From the cell containing the given text, extract its center point as [x, y] coordinate. 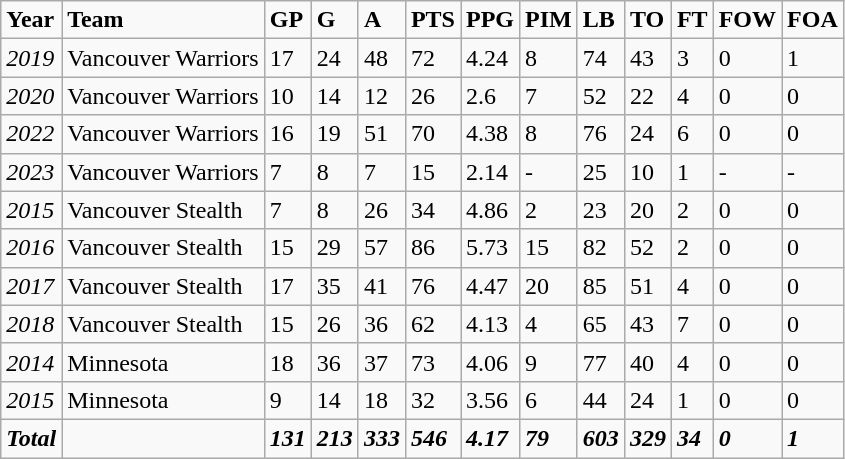
FOW [747, 20]
40 [648, 362]
A [382, 20]
2.14 [490, 172]
12 [382, 96]
4.24 [490, 58]
86 [432, 248]
2023 [32, 172]
PIM [549, 20]
2019 [32, 58]
329 [648, 438]
TO [648, 20]
4.06 [490, 362]
41 [382, 286]
3 [692, 58]
2022 [32, 134]
74 [600, 58]
LB [600, 20]
22 [648, 96]
72 [432, 58]
4.86 [490, 210]
19 [334, 134]
32 [432, 400]
213 [334, 438]
546 [432, 438]
333 [382, 438]
4.13 [490, 324]
4.38 [490, 134]
35 [334, 286]
4.47 [490, 286]
65 [600, 324]
37 [382, 362]
77 [600, 362]
2014 [32, 362]
Team [164, 20]
16 [288, 134]
23 [600, 210]
FT [692, 20]
4.17 [490, 438]
5.73 [490, 248]
70 [432, 134]
Total [32, 438]
25 [600, 172]
3.56 [490, 400]
85 [600, 286]
G [334, 20]
62 [432, 324]
2016 [32, 248]
44 [600, 400]
29 [334, 248]
FOA [813, 20]
PTS [432, 20]
Year [32, 20]
73 [432, 362]
131 [288, 438]
2017 [32, 286]
82 [600, 248]
GP [288, 20]
2.6 [490, 96]
48 [382, 58]
2018 [32, 324]
PPG [490, 20]
79 [549, 438]
2020 [32, 96]
57 [382, 248]
603 [600, 438]
